Return the (X, Y) coordinate for the center point of the cell that contains the specified text.  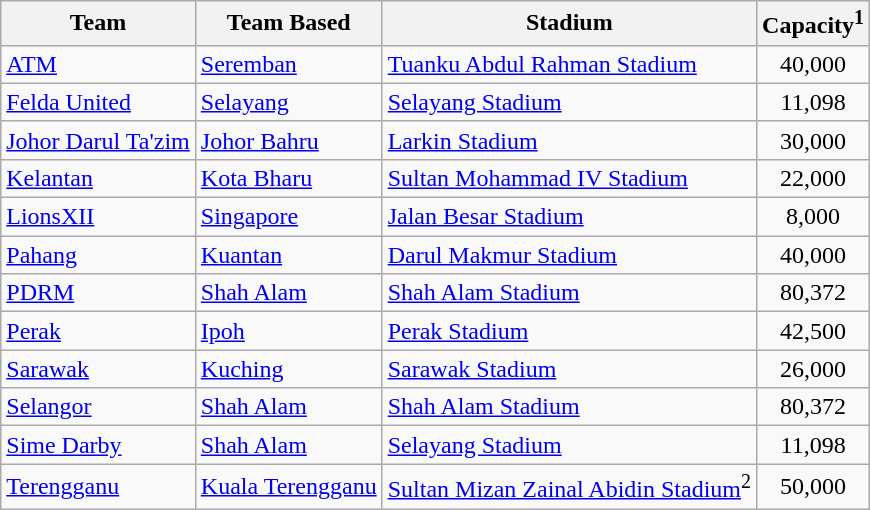
Felda United (98, 102)
Jalan Besar Stadium (569, 217)
Sime Darby (98, 445)
Capacity1 (814, 24)
22,000 (814, 178)
Johor Bahru (288, 140)
Kuantan (288, 255)
Sarawak (98, 369)
Sultan Mohammad IV Stadium (569, 178)
Kota Bharu (288, 178)
Sarawak Stadium (569, 369)
Tuanku Abdul Rahman Stadium (569, 64)
Team Based (288, 24)
Perak Stadium (569, 331)
50,000 (814, 486)
ATM (98, 64)
Pahang (98, 255)
Kuala Terengganu (288, 486)
Kuching (288, 369)
Selangor (98, 407)
Stadium (569, 24)
8,000 (814, 217)
Perak (98, 331)
42,500 (814, 331)
Johor Darul Ta'zim (98, 140)
Larkin Stadium (569, 140)
26,000 (814, 369)
30,000 (814, 140)
Singapore (288, 217)
Selayang (288, 102)
LionsXII (98, 217)
Darul Makmur Stadium (569, 255)
PDRM (98, 293)
Kelantan (98, 178)
Sultan Mizan Zainal Abidin Stadium2 (569, 486)
Team (98, 24)
Seremban (288, 64)
Ipoh (288, 331)
Terengganu (98, 486)
